Search for the cell housing the specified text and yield its [x, y] center coordinate. 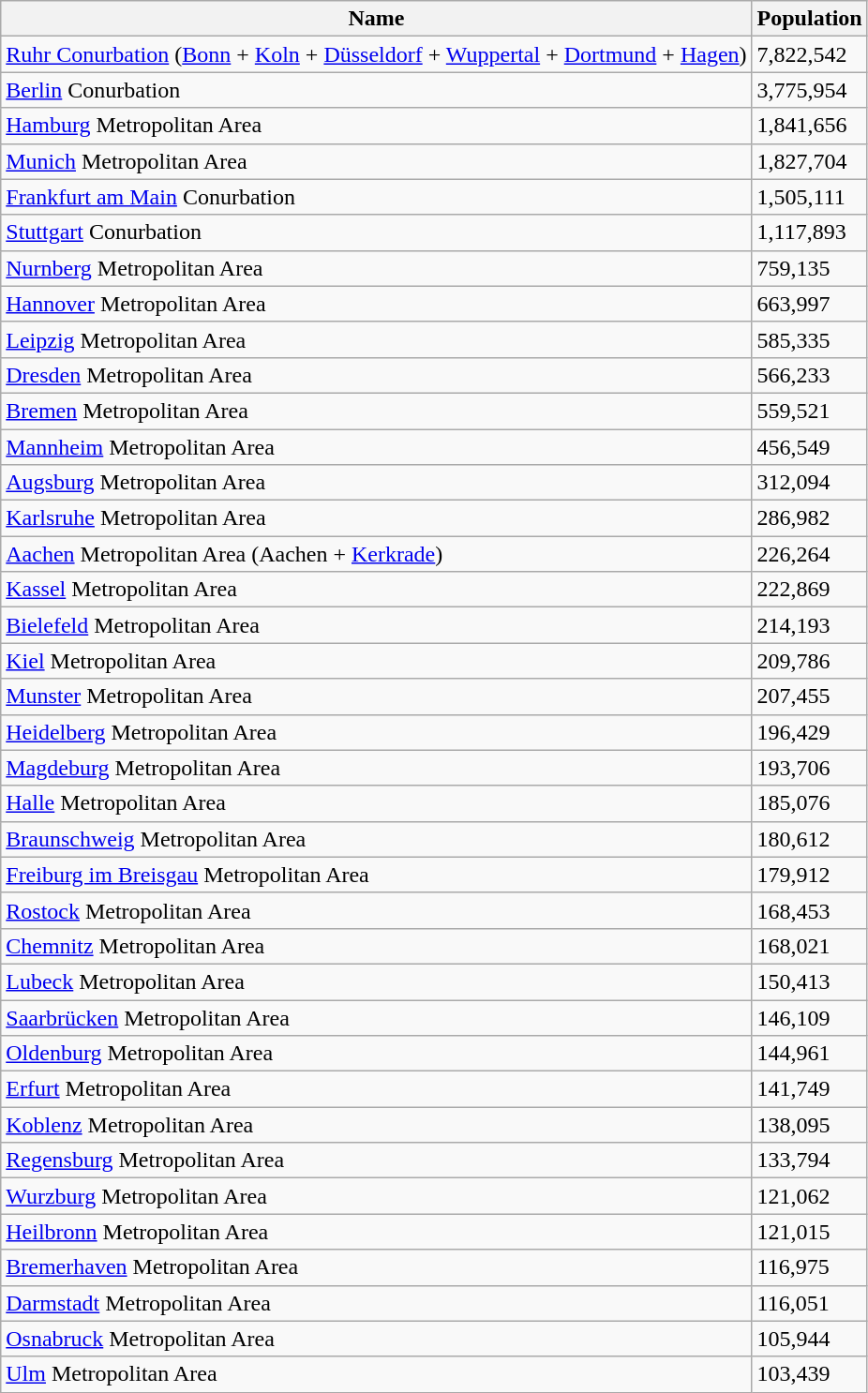
Augsburg Metropolitan Area [377, 483]
Population [810, 19]
Freiburg im Breisgau Metropolitan Area [377, 875]
103,439 [810, 1374]
185,076 [810, 803]
1,841,656 [810, 126]
Braunschweig Metropolitan Area [377, 839]
Chemnitz Metropolitan Area [377, 946]
Osnabruck Metropolitan Area [377, 1339]
196,429 [810, 732]
168,453 [810, 910]
150,413 [810, 981]
1,117,893 [810, 232]
Frankfurt am Main Conurbation [377, 197]
105,944 [810, 1339]
209,786 [810, 661]
566,233 [810, 375]
559,521 [810, 411]
Wurzburg Metropolitan Area [377, 1196]
116,051 [810, 1303]
Kassel Metropolitan Area [377, 590]
Ruhr Conurbation (Bonn + Koln + Düsseldorf + Wuppertal + Dortmund + Hagen) [377, 54]
Karlsruhe Metropolitan Area [377, 518]
138,095 [810, 1125]
1,827,704 [810, 161]
456,549 [810, 447]
585,335 [810, 339]
146,109 [810, 1017]
121,015 [810, 1232]
Mannheim Metropolitan Area [377, 447]
Bremerhaven Metropolitan Area [377, 1267]
Heidelberg Metropolitan Area [377, 732]
Leipzig Metropolitan Area [377, 339]
3,775,954 [810, 90]
179,912 [810, 875]
141,749 [810, 1089]
Berlin Conurbation [377, 90]
Name [377, 19]
759,135 [810, 268]
121,062 [810, 1196]
Aachen Metropolitan Area (Aachen + Kerkrade) [377, 554]
Saarbrücken Metropolitan Area [377, 1017]
144,961 [810, 1054]
Koblenz Metropolitan Area [377, 1125]
Hamburg Metropolitan Area [377, 126]
Darmstadt Metropolitan Area [377, 1303]
Halle Metropolitan Area [377, 803]
Bremen Metropolitan Area [377, 411]
Oldenburg Metropolitan Area [377, 1054]
207,455 [810, 696]
Kiel Metropolitan Area [377, 661]
663,997 [810, 304]
Stuttgart Conurbation [377, 232]
1,505,111 [810, 197]
180,612 [810, 839]
Rostock Metropolitan Area [377, 910]
Dresden Metropolitan Area [377, 375]
Lubeck Metropolitan Area [377, 981]
Munich Metropolitan Area [377, 161]
Bielefeld Metropolitan Area [377, 625]
Nurnberg Metropolitan Area [377, 268]
Munster Metropolitan Area [377, 696]
Erfurt Metropolitan Area [377, 1089]
7,822,542 [810, 54]
133,794 [810, 1161]
214,193 [810, 625]
312,094 [810, 483]
Ulm Metropolitan Area [377, 1374]
193,706 [810, 768]
Regensburg Metropolitan Area [377, 1161]
Magdeburg Metropolitan Area [377, 768]
222,869 [810, 590]
116,975 [810, 1267]
Hannover Metropolitan Area [377, 304]
Heilbronn Metropolitan Area [377, 1232]
226,264 [810, 554]
168,021 [810, 946]
286,982 [810, 518]
